Return the [X, Y] coordinate for the center point of the cell that contains the specified text.  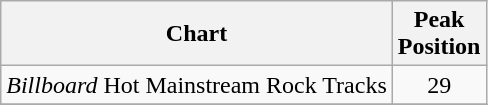
Billboard Hot Mainstream Rock Tracks [197, 85]
PeakPosition [439, 34]
29 [439, 85]
Chart [197, 34]
